Return the [X, Y] coordinate for the center point of the cell that contains the specified text.  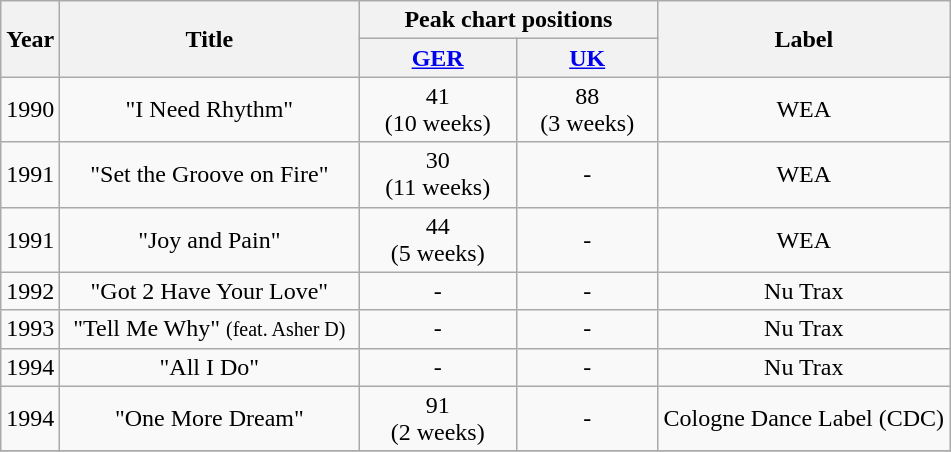
GER [438, 58]
"One More Dream" [210, 418]
91(2 weeks) [438, 418]
Peak chart positions [508, 20]
1992 [30, 291]
Year [30, 39]
1993 [30, 329]
Label [804, 39]
88(3 weeks) [586, 110]
30(11 weeks) [438, 174]
"Set the Groove on Fire" [210, 174]
44(5 weeks) [438, 240]
"All I Do" [210, 367]
Cologne Dance Label (CDC) [804, 418]
Title [210, 39]
"Got 2 Have Your Love" [210, 291]
"Tell Me Why" (feat. Asher D) [210, 329]
41(10 weeks) [438, 110]
"I Need Rhythm" [210, 110]
1990 [30, 110]
"Joy and Pain" [210, 240]
UK [586, 58]
